From the cell containing the given text, extract its center point as (X, Y) coordinate. 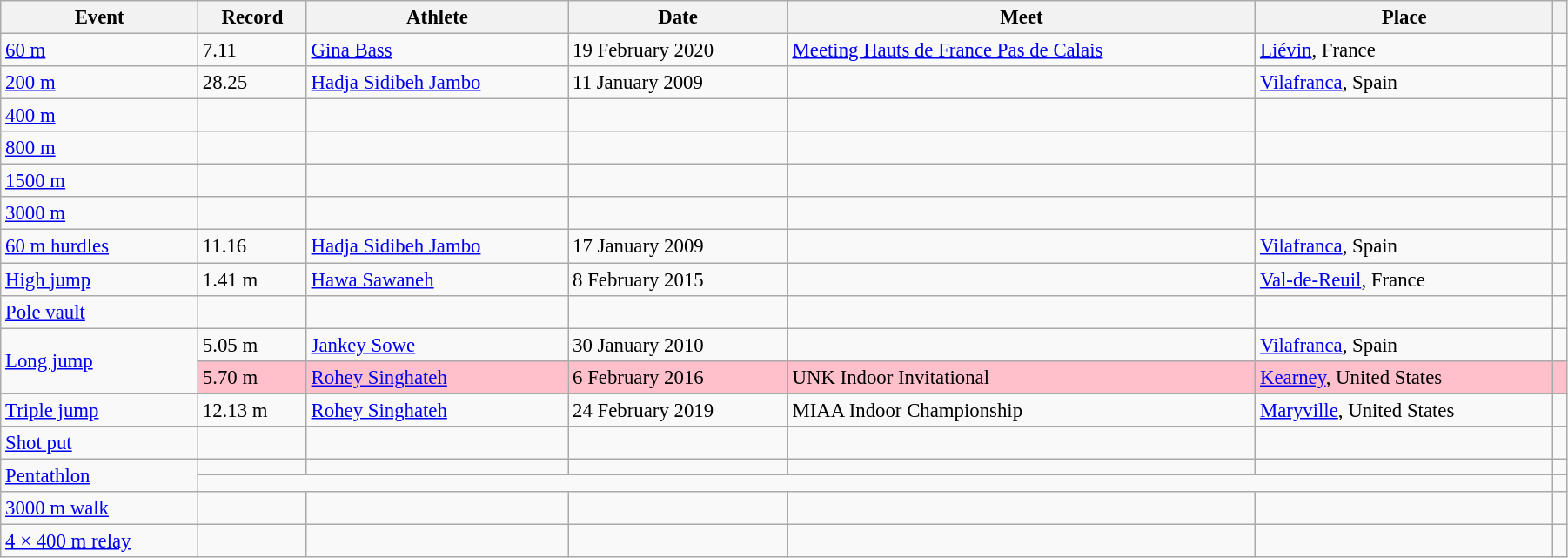
24 February 2019 (678, 410)
4 × 400 m relay (99, 541)
Place (1404, 17)
Event (99, 17)
Long jump (99, 360)
11.16 (252, 246)
30 January 2010 (678, 345)
400 m (99, 116)
Meeting Hauts de France Pas de Calais (1022, 50)
12.13 m (252, 410)
3000 m walk (99, 508)
Maryville, United States (1404, 410)
6 February 2016 (678, 377)
Kearney, United States (1404, 377)
Hawa Sawaneh (437, 279)
Pole vault (99, 312)
Record (252, 17)
3000 m (99, 213)
1500 m (99, 181)
11 January 2009 (678, 83)
19 February 2020 (678, 50)
Jankey Sowe (437, 345)
8 February 2015 (678, 279)
Meet (1022, 17)
17 January 2009 (678, 246)
Pentathlon (99, 475)
UNK Indoor Invitational (1022, 377)
High jump (99, 279)
Triple jump (99, 410)
200 m (99, 83)
60 m (99, 50)
Athlete (437, 17)
5.70 m (252, 377)
Val-de-Reuil, France (1404, 279)
7.11 (252, 50)
MIAA Indoor Championship (1022, 410)
5.05 m (252, 345)
Shot put (99, 443)
1.41 m (252, 279)
800 m (99, 148)
60 m hurdles (99, 246)
28.25 (252, 83)
Date (678, 17)
Liévin, France (1404, 50)
Gina Bass (437, 50)
